Determine the (X, Y) coordinate at the center of the cell enclosing the given text.  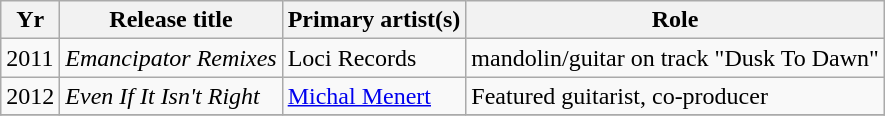
Even If It Isn't Right (171, 96)
2012 (30, 96)
Yr (30, 20)
Emancipator Remixes (171, 58)
Featured guitarist, co-producer (675, 96)
2011 (30, 58)
mandolin/guitar on track "Dusk To Dawn" (675, 58)
Role (675, 20)
Michal Menert (374, 96)
Primary artist(s) (374, 20)
Loci Records (374, 58)
Release title (171, 20)
